Detect which cell encompasses the target text, then output its (X, Y) center coordinate. 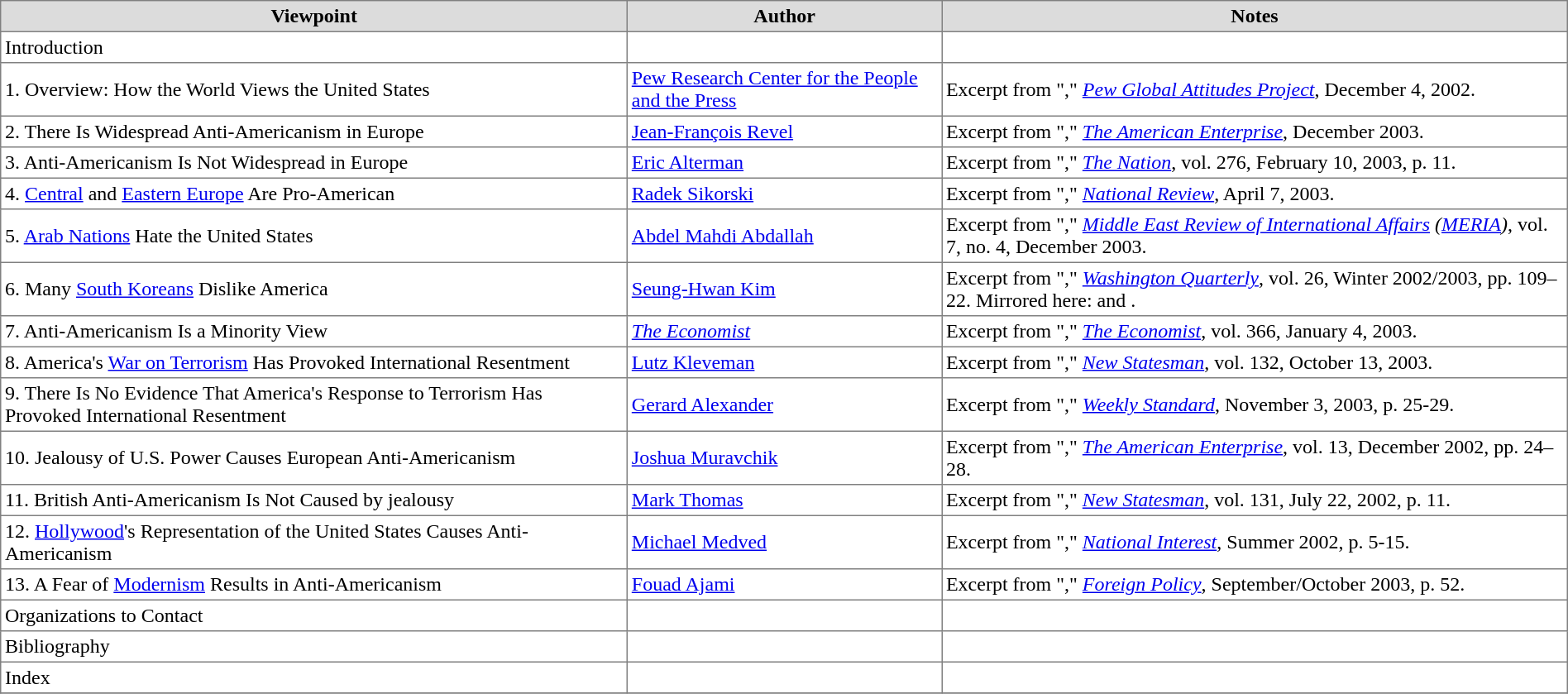
Excerpt from "," The American Enterprise, December 2003. (1255, 132)
Radek Sikorski (785, 194)
Michael Medved (785, 542)
Excerpt from "," The American Enterprise, vol. 13, December 2002, pp. 24–28. (1255, 457)
Viewpoint (314, 17)
Abdel Mahdi Abdallah (785, 236)
Mark Thomas (785, 500)
Gerard Alexander (785, 404)
Pew Research Center for the People and the Press (785, 89)
Index (314, 677)
Fouad Ajami (785, 585)
12. Hollywood's Representation of the United States Causes Anti-Americanism (314, 542)
Excerpt from "," National Interest, Summer 2002, p. 5-15. (1255, 542)
Excerpt from "," Middle East Review of International Affairs (MERIA), vol. 7, no. 4, December 2003. (1255, 236)
Organizations to Contact (314, 615)
Excerpt from "," Washington Quarterly, vol. 26, Winter 2002/2003, pp. 109–22. Mirrored here: and . (1255, 289)
Excerpt from "," Weekly Standard, November 3, 2003, p. 25-29. (1255, 404)
Eric Alterman (785, 163)
Excerpt from "," Foreign Policy, September/October 2003, p. 52. (1255, 585)
9. There Is No Evidence That America's Response to Terrorism Has Provoked International Resentment (314, 404)
1. Overview: How the World Views the United States (314, 89)
Bibliography (314, 647)
Notes (1255, 17)
13. A Fear of Modernism Results in Anti-Americanism (314, 585)
Excerpt from "," Pew Global Attitudes Project, December 4, 2002. (1255, 89)
Lutz Kleveman (785, 362)
10. Jealousy of U.S. Power Causes European Anti-Americanism (314, 457)
Excerpt from "," The Economist, vol. 366, January 4, 2003. (1255, 332)
3. Anti-Americanism Is Not Widespread in Europe (314, 163)
Author (785, 17)
Excerpt from "," The Nation, vol. 276, February 10, 2003, p. 11. (1255, 163)
11. British Anti-Americanism Is Not Caused by jealousy (314, 500)
Excerpt from "," National Review, April 7, 2003. (1255, 194)
6. Many South Koreans Dislike America (314, 289)
8. America's War on Terrorism Has Provoked International Resentment (314, 362)
Seung-Hwan Kim (785, 289)
Excerpt from "," New Statesman, vol. 131, July 22, 2002, p. 11. (1255, 500)
7. Anti-Americanism Is a Minority View (314, 332)
The Economist (785, 332)
4. Central and Eastern Europe Are Pro-American (314, 194)
2. There Is Widespread Anti-Americanism in Europe (314, 132)
Introduction (314, 47)
Joshua Muravchik (785, 457)
Jean-François Revel (785, 132)
5. Arab Nations Hate the United States (314, 236)
Excerpt from "," New Statesman, vol. 132, October 13, 2003. (1255, 362)
